Scan for the cell matching the given text and deliver its [x, y] coordinate at center. 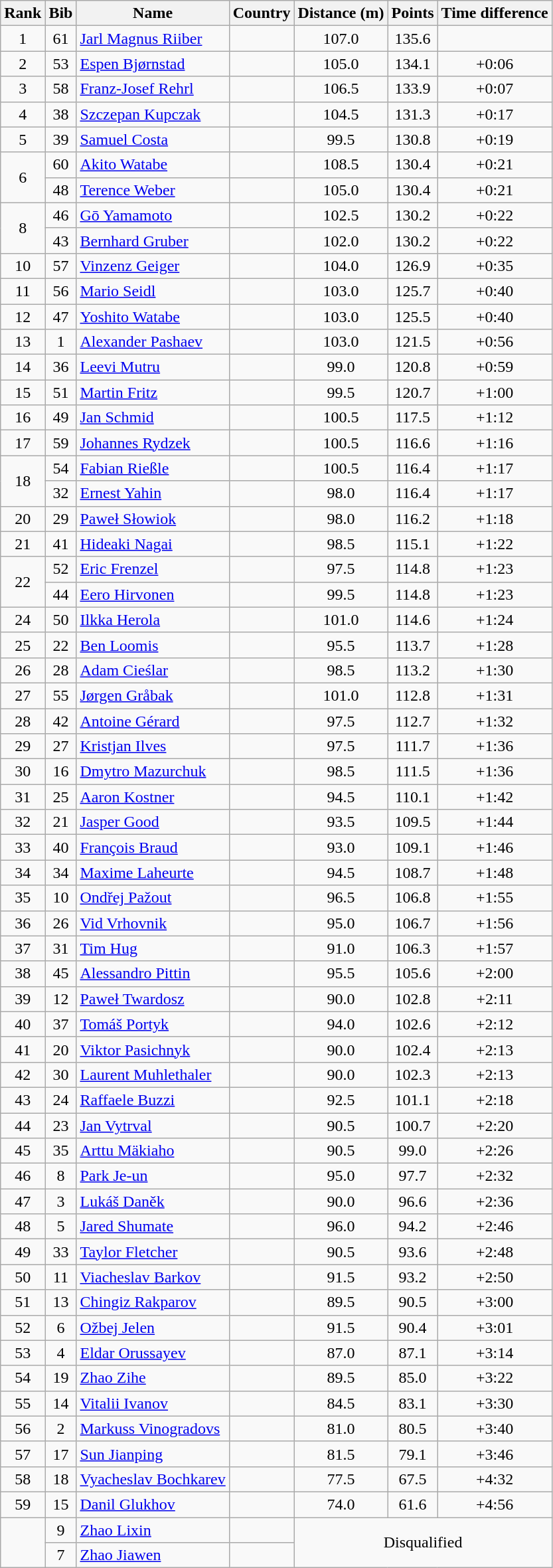
93.6 [413, 1252]
Alessandro Pittin [153, 974]
+2:50 [495, 1277]
Terence Weber [153, 190]
130.8 [413, 139]
Zhao Jiawen [153, 1555]
+2:36 [495, 1201]
Paweł Słowiok [153, 519]
Paweł Twardosz [153, 999]
+1:46 [495, 847]
Vyacheslav Bochkarev [153, 1479]
106.5 [341, 89]
125.5 [413, 317]
+1:16 [495, 443]
+2:11 [495, 999]
François Braud [153, 847]
106.7 [413, 923]
131.3 [413, 114]
81.0 [341, 1429]
112.7 [413, 721]
+1:55 [495, 898]
Distance (m) [341, 13]
+1:00 [495, 392]
Viktor Pasichnyk [153, 1049]
105.6 [413, 974]
Jared Shumate [153, 1227]
+1:44 [495, 822]
113.7 [413, 645]
96.6 [413, 1201]
Martin Fritz [153, 392]
Viacheslav Barkov [153, 1277]
108.5 [341, 165]
Kristjan Ilves [153, 746]
Danil Glukhov [153, 1504]
Jasper Good [153, 822]
96.5 [341, 898]
+3:01 [495, 1328]
Jan Vytrval [153, 1126]
135.6 [413, 39]
+0:06 [495, 64]
+4:32 [495, 1479]
Arttu Mäkiaho [153, 1151]
Antoine Gérard [153, 721]
+1:56 [495, 923]
114.6 [413, 620]
Eero Hirvonen [153, 594]
+3:22 [495, 1378]
Taylor Fletcher [153, 1252]
102.6 [413, 1024]
+2:48 [495, 1252]
+3:14 [495, 1353]
+0:19 [495, 139]
Zhao Lixin [153, 1529]
112.8 [413, 695]
134.1 [413, 64]
116.2 [413, 519]
+3:46 [495, 1454]
77.5 [341, 1479]
+2:20 [495, 1126]
Maxime Laheurte [153, 873]
Vinzenz Geiger [153, 266]
94.0 [341, 1024]
Mario Seidl [153, 291]
Vitalii Ivanov [153, 1403]
Eric Frenzel [153, 569]
121.5 [413, 342]
+1:57 [495, 948]
Leevi Mutru [153, 367]
120.8 [413, 367]
126.9 [413, 266]
87.0 [341, 1353]
Bib [61, 13]
67.5 [413, 1479]
Raffaele Buzzi [153, 1100]
Franz-Josef Rehrl [153, 89]
96.0 [341, 1227]
+0:59 [495, 367]
+0:07 [495, 89]
102.4 [413, 1049]
Ožbej Jelen [153, 1328]
125.7 [413, 291]
Akito Watabe [153, 165]
113.2 [413, 670]
Ernest Yahin [153, 493]
94.2 [413, 1227]
Laurent Muhlethaler [153, 1075]
61.6 [413, 1504]
Chingiz Rakparov [153, 1302]
133.9 [413, 89]
+4:56 [495, 1504]
Ben Loomis [153, 645]
Fabian Rießle [153, 468]
91.0 [341, 948]
+1:30 [495, 670]
Jan Schmid [153, 418]
83.1 [413, 1403]
97.7 [413, 1176]
Tim Hug [153, 948]
Espen Bjørnstad [153, 64]
60 [61, 165]
+1:18 [495, 519]
102.0 [341, 240]
92.5 [341, 1100]
117.5 [413, 418]
Szczepan Kupczak [153, 114]
Rank [23, 13]
+2:46 [495, 1227]
9 [61, 1529]
+0:35 [495, 266]
+1:32 [495, 721]
106.8 [413, 898]
79.1 [413, 1454]
+1:42 [495, 797]
87.1 [413, 1353]
Zhao Zihe [153, 1378]
Points [413, 13]
Bernhard Gruber [153, 240]
Jarl Magnus Riiber [153, 39]
111.5 [413, 772]
Jørgen Gråbak [153, 695]
+1:24 [495, 620]
Country [262, 13]
81.5 [341, 1454]
93.2 [413, 1277]
110.1 [413, 797]
Park Je-un [153, 1176]
+0:17 [495, 114]
+3:00 [495, 1302]
80.5 [413, 1429]
Eldar Orussayev [153, 1353]
+1:12 [495, 418]
+1:48 [495, 873]
Tomáš Portyk [153, 1024]
Dmytro Mazurchuk [153, 772]
104.5 [341, 114]
93.5 [341, 822]
+1:31 [495, 695]
Ilkka Herola [153, 620]
+3:40 [495, 1429]
74.0 [341, 1504]
111.7 [413, 746]
116.6 [413, 443]
Name [153, 13]
Hideaki Nagai [153, 544]
+2:32 [495, 1176]
Lukáš Daněk [153, 1201]
Adam Cieślar [153, 670]
101.1 [413, 1100]
Johannes Rydzek [153, 443]
Gō Yamamoto [153, 215]
+2:12 [495, 1024]
+2:00 [495, 974]
100.7 [413, 1126]
+1:22 [495, 544]
+3:30 [495, 1403]
102.8 [413, 999]
+0:56 [495, 342]
Markuss Vinogradovs [153, 1429]
106.3 [413, 948]
108.7 [413, 873]
+1:28 [495, 645]
Alexander Pashaev [153, 342]
Yoshito Watabe [153, 317]
109.1 [413, 847]
7 [61, 1555]
93.0 [341, 847]
+2:26 [495, 1151]
120.7 [413, 392]
107.0 [341, 39]
109.5 [413, 822]
61 [61, 39]
Ondřej Pažout [153, 898]
104.0 [341, 266]
Samuel Costa [153, 139]
Disqualified [423, 1542]
102.3 [413, 1075]
Time difference [495, 13]
23 [61, 1126]
19 [61, 1378]
Sun Jianping [153, 1454]
85.0 [413, 1378]
+2:18 [495, 1100]
Vid Vrhovnik [153, 923]
102.5 [341, 215]
84.5 [341, 1403]
90.4 [413, 1328]
115.1 [413, 544]
Aaron Kostner [153, 797]
